Search for the cell housing the specified text and yield its (X, Y) center coordinate. 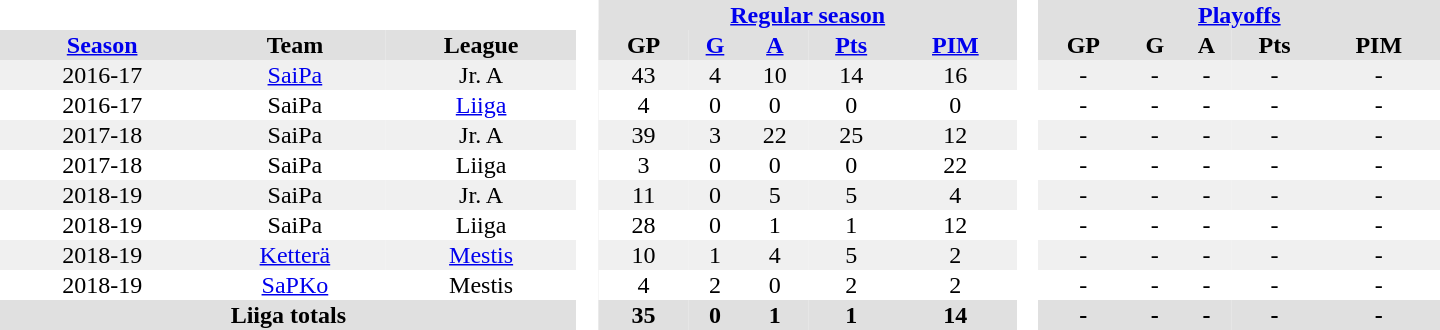
Ketterä (294, 255)
League (482, 45)
28 (644, 225)
11 (644, 195)
Liiga totals (288, 315)
Regular season (808, 15)
39 (644, 135)
25 (851, 135)
43 (644, 75)
Team (294, 45)
16 (955, 75)
Season (102, 45)
35 (644, 315)
Playoffs (1240, 15)
SaPKo (294, 285)
